Return the [x, y] coordinate for the center point of the cell that contains the specified text.  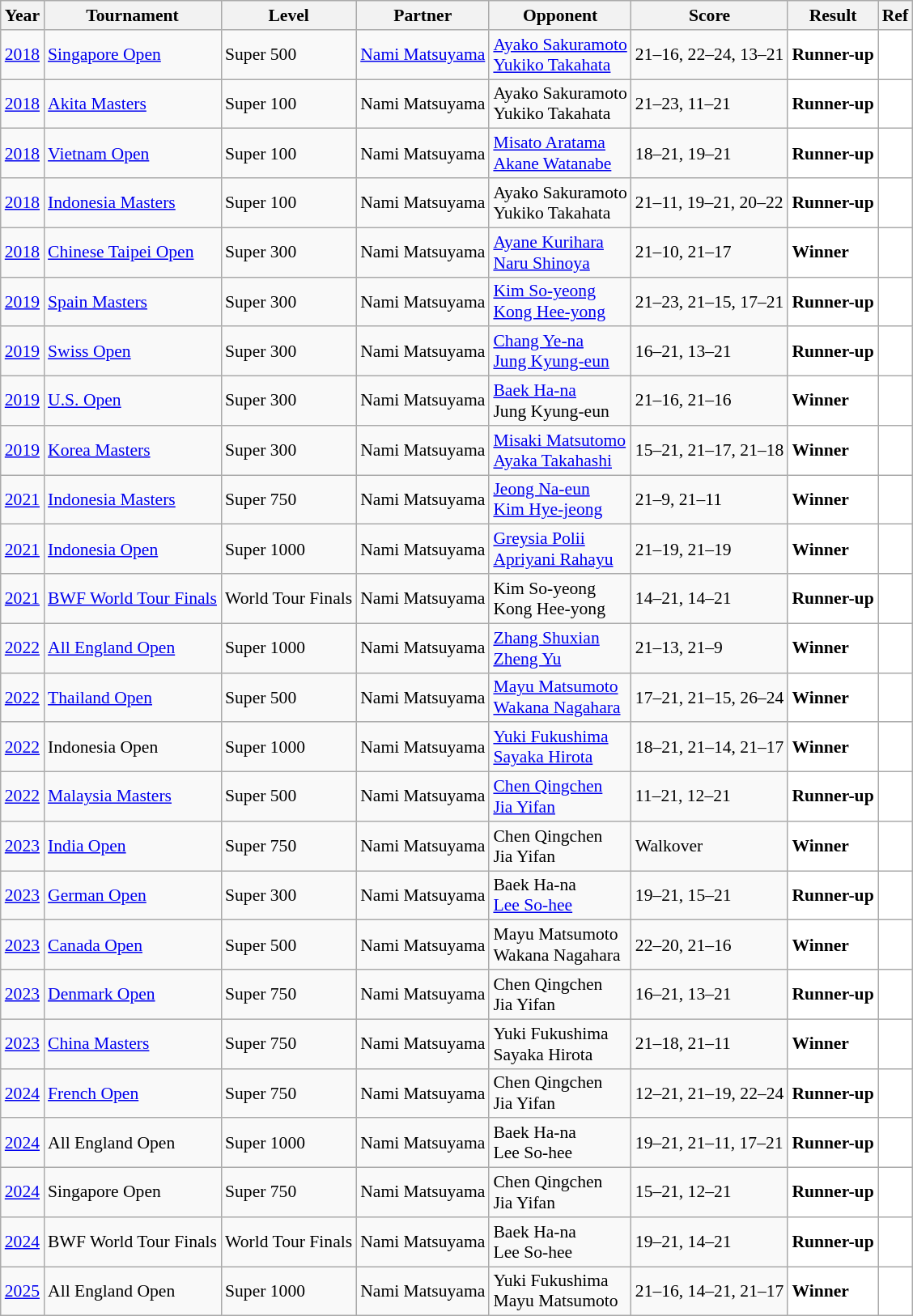
12–21, 21–19, 22–24 [710, 1093]
22–20, 21–16 [710, 945]
Swiss Open [133, 351]
Baek Ha-na Jung Kyung-eun [560, 401]
Yuki Fukushima Mayu Matsumoto [560, 1292]
Opponent [560, 15]
Walkover [710, 847]
21–23, 21–15, 17–21 [710, 301]
German Open [133, 895]
India Open [133, 847]
14–21, 14–21 [710, 599]
Level [288, 15]
2025 [23, 1292]
Zhang Shuxian Zheng Yu [560, 647]
21–9, 21–11 [710, 500]
Ayane Kurihara Naru Shinoya [560, 253]
Korea Masters [133, 450]
U.S. Open [133, 401]
19–21, 15–21 [710, 895]
21–13, 21–9 [710, 647]
Ref [895, 15]
21–16, 22–24, 13–21 [710, 55]
15–21, 12–21 [710, 1193]
Vietnam Open [133, 154]
18–21, 19–21 [710, 154]
Chang Ye-na Jung Kyung-eun [560, 351]
Misaki Matsutomo Ayaka Takahashi [560, 450]
Greysia Polii Apriyani Rahayu [560, 549]
21–16, 14–21, 21–17 [710, 1292]
Result [832, 15]
21–19, 21–19 [710, 549]
21–16, 21–16 [710, 401]
21–10, 21–17 [710, 253]
17–21, 21–15, 26–24 [710, 698]
Year [23, 15]
Score [710, 15]
Misato Aratama Akane Watanabe [560, 154]
Canada Open [133, 945]
Tournament [133, 15]
Thailand Open [133, 698]
French Open [133, 1093]
Partner [423, 15]
Denmark Open [133, 994]
18–21, 21–14, 21–17 [710, 748]
Malaysia Masters [133, 796]
China Masters [133, 1044]
Jeong Na-eun Kim Hye-jeong [560, 500]
21–18, 21–11 [710, 1044]
21–23, 11–21 [710, 104]
21–11, 19–21, 20–22 [710, 202]
15–21, 21–17, 21–18 [710, 450]
19–21, 14–21 [710, 1242]
19–21, 21–11, 17–21 [710, 1143]
11–21, 12–21 [710, 796]
Akita Masters [133, 104]
Chinese Taipei Open [133, 253]
Spain Masters [133, 301]
